Extract the [X, Y] coordinate from the center of the cell holding the provided text.  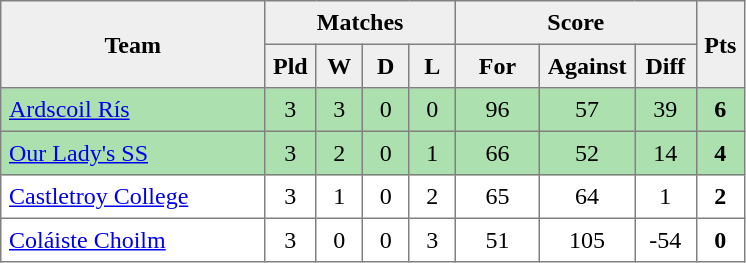
52 [586, 153]
64 [586, 197]
Against [586, 66]
66 [497, 153]
Pts [720, 44]
Ardscoil Rís [133, 110]
14 [666, 153]
L [432, 66]
105 [586, 240]
Pld [290, 66]
D [385, 66]
Score [576, 23]
Diff [666, 66]
Matches [360, 23]
51 [497, 240]
96 [497, 110]
Coláiste Choilm [133, 240]
Castletroy College [133, 197]
65 [497, 197]
39 [666, 110]
-54 [666, 240]
Team [133, 44]
W [339, 66]
For [497, 66]
57 [586, 110]
4 [720, 153]
6 [720, 110]
Our Lady's SS [133, 153]
